Pinpoint the cell where the given text exists, returning its [x, y] midpoint coordinate. 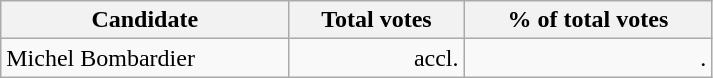
Michel Bombardier [145, 58]
Candidate [145, 20]
% of total votes [588, 20]
accl. [376, 58]
. [588, 58]
Total votes [376, 20]
